Scan for the cell matching the given text and deliver its (x, y) coordinate at center. 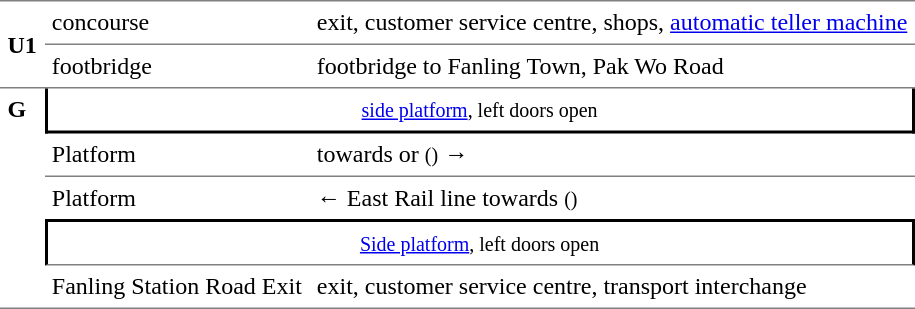
side platform, left doors open (479, 110)
footbridge (176, 67)
footbridge to Fanling Town, Pak Wo Road (612, 67)
Side platform, left doors open (479, 242)
U1 (22, 44)
towards or () → (612, 156)
← East Rail line towards () (612, 198)
concourse (176, 22)
exit, customer service centre, shops, automatic teller machine (612, 22)
G (22, 198)
